Search for the cell housing the specified text and yield its (x, y) center coordinate. 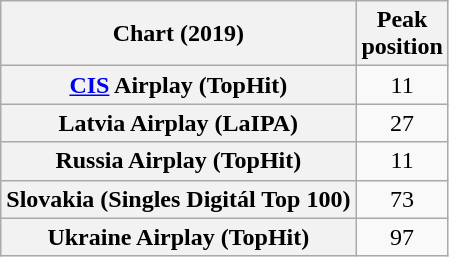
Latvia Airplay (LaIPA) (178, 123)
Chart (2019) (178, 34)
Slovakia (Singles Digitál Top 100) (178, 199)
27 (402, 123)
Peakposition (402, 34)
Russia Airplay (TopHit) (178, 161)
97 (402, 237)
CIS Airplay (TopHit) (178, 85)
Ukraine Airplay (TopHit) (178, 237)
73 (402, 199)
